Locate the cell with the specified text and output its [X, Y] center coordinate. 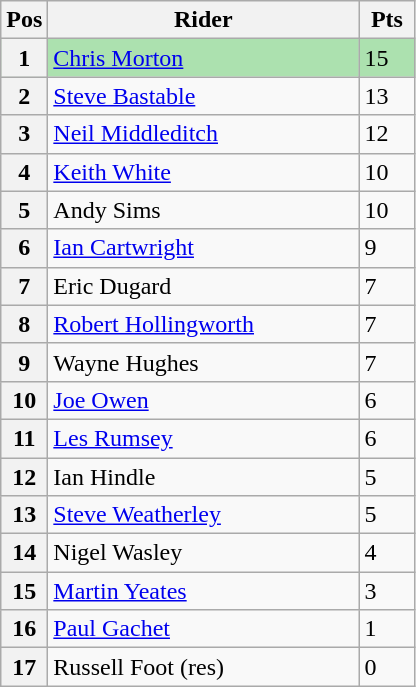
Chris Morton [204, 58]
Russell Foot (res) [204, 667]
Paul Gachet [204, 629]
Ian Cartwright [204, 248]
Joe Owen [204, 400]
Pts [387, 20]
Rider [204, 20]
Les Rumsey [204, 438]
Martin Yeates [204, 591]
Pos [24, 20]
0 [387, 667]
14 [24, 553]
Robert Hollingworth [204, 324]
Eric Dugard [204, 286]
11 [24, 438]
8 [24, 324]
Wayne Hughes [204, 362]
17 [24, 667]
Nigel Wasley [204, 553]
2 [24, 96]
Steve Weatherley [204, 515]
Ian Hindle [204, 477]
Andy Sims [204, 210]
Steve Bastable [204, 96]
Neil Middleditch [204, 134]
Keith White [204, 172]
16 [24, 629]
